Extract the [X, Y] coordinate from the center of the cell holding the provided text.  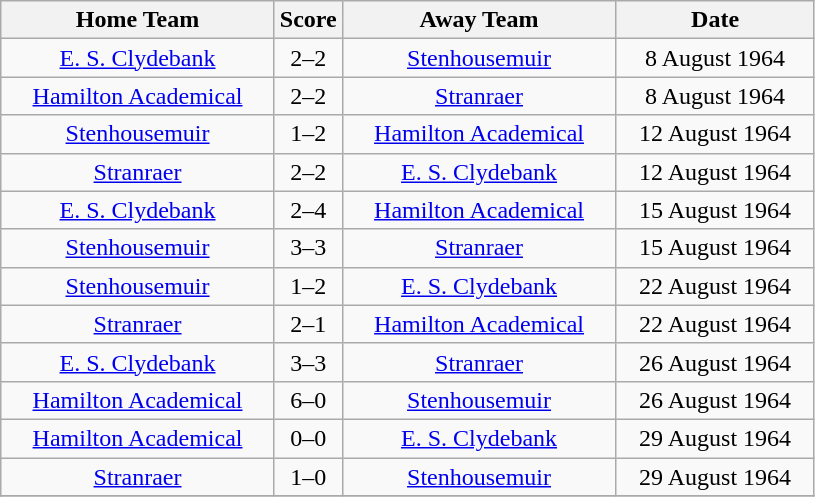
Date [716, 20]
0–0 [308, 438]
1–0 [308, 477]
2–1 [308, 324]
2–4 [308, 210]
Home Team [138, 20]
Score [308, 20]
Away Team [479, 20]
6–0 [308, 400]
